Detect which cell encompasses the target text, then output its [x, y] center coordinate. 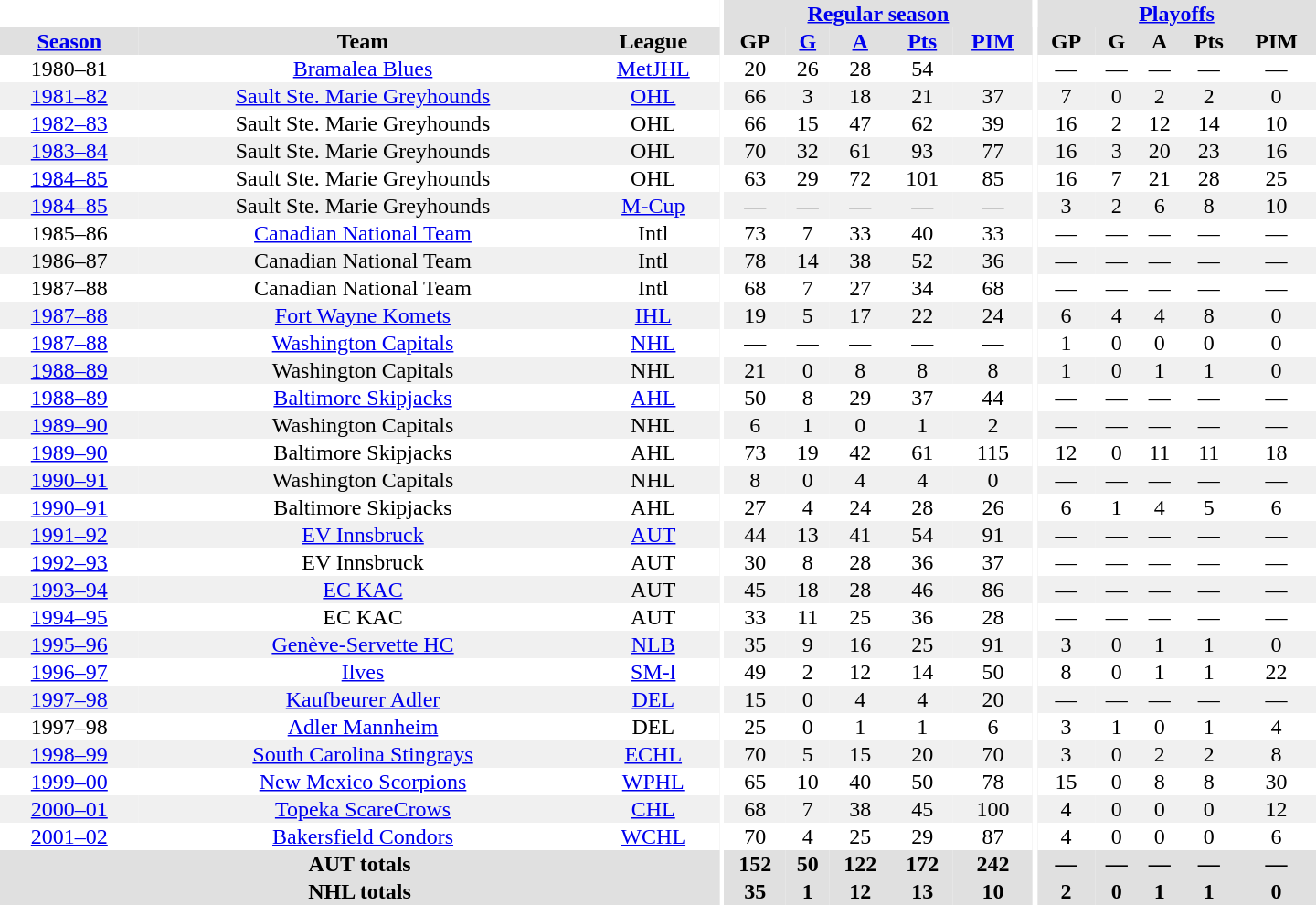
Adler Mannheim [364, 727]
85 [992, 178]
Genève-Servette HC [364, 644]
41 [860, 535]
1996–97 [69, 672]
62 [922, 123]
1986–87 [69, 261]
2001–02 [69, 836]
47 [860, 123]
93 [922, 151]
ECHL [653, 754]
152 [755, 864]
172 [922, 864]
MetJHL [653, 69]
52 [922, 261]
77 [992, 151]
1998–99 [69, 754]
72 [860, 178]
Ilves [364, 672]
1993–94 [69, 590]
Topeka ScareCrows [364, 809]
1999–00 [69, 782]
42 [860, 452]
Season [69, 41]
32 [808, 151]
63 [755, 178]
9 [808, 644]
115 [992, 452]
Regular season [877, 14]
1991–92 [69, 535]
M-Cup [653, 206]
NLB [653, 644]
South Carolina Stingrays [364, 754]
101 [922, 178]
Fort Wayne Komets [364, 315]
1980–81 [69, 69]
1995–96 [69, 644]
Kaufbeurer Adler [364, 699]
Bakersfield Condors [364, 836]
WPHL [653, 782]
New Mexico Scorpions [364, 782]
Team [364, 41]
1994–95 [69, 617]
WCHL [653, 836]
46 [922, 590]
86 [992, 590]
34 [922, 288]
NHL totals [360, 891]
49 [755, 672]
1982–83 [69, 123]
CHL [653, 809]
242 [992, 864]
65 [755, 782]
SM-l [653, 672]
122 [860, 864]
39 [992, 123]
League [653, 41]
23 [1208, 151]
IHL [653, 315]
1981–82 [69, 96]
17 [860, 315]
2000–01 [69, 809]
1992–93 [69, 562]
100 [992, 809]
1983–84 [69, 151]
87 [992, 836]
Playoffs [1177, 14]
1985–86 [69, 233]
Bramalea Blues [364, 69]
AUT totals [360, 864]
